Identify which cell holds the provided text, then report its (x, y) central coordinate. 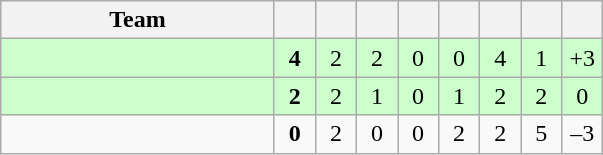
Team (138, 20)
+3 (582, 58)
–3 (582, 134)
5 (542, 134)
